Identify which cell holds the provided text, then report its [x, y] central coordinate. 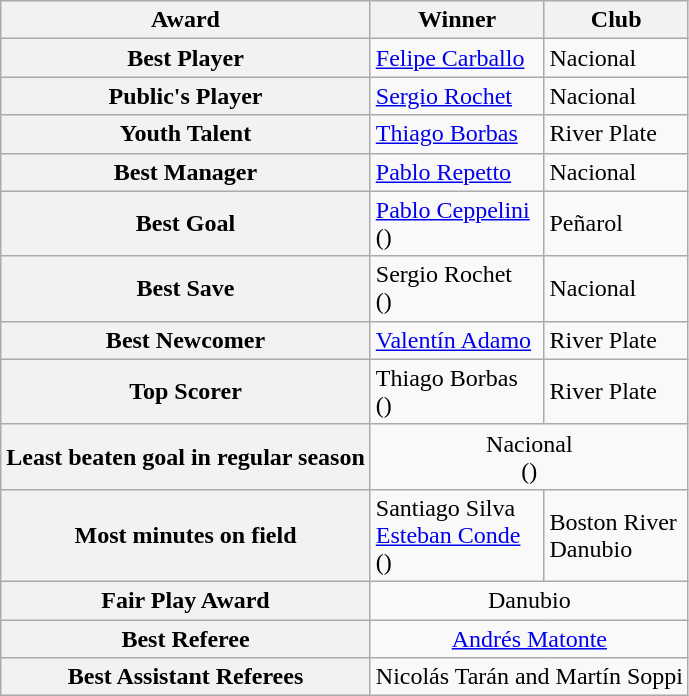
Boston RiverDanubio [616, 535]
Sergio Rochet() [457, 288]
Best Assistant Referees [186, 677]
Thiago Borbas() [457, 392]
Winner [457, 20]
Best Manager [186, 172]
Least beaten goal in regular season [186, 456]
Best Player [186, 58]
Valentín Adamo [457, 340]
Nicolás Tarán and Martín Soppi [529, 677]
Thiago Borbas [457, 134]
Nacional() [529, 456]
Best Newcomer [186, 340]
Pablo Ceppelini() [457, 224]
Club [616, 20]
Award [186, 20]
Best Save [186, 288]
Top Scorer [186, 392]
Santiago Silva Esteban Conde() [457, 535]
Youth Talent [186, 134]
Best Referee [186, 639]
Most minutes on field [186, 535]
Andrés Matonte [529, 639]
Best Goal [186, 224]
Sergio Rochet [457, 96]
Danubio [529, 600]
Peñarol [616, 224]
Public's Player [186, 96]
Fair Play Award [186, 600]
Felipe Carballo [457, 58]
Pablo Repetto [457, 172]
